Search for the cell housing the specified text and yield its (x, y) center coordinate. 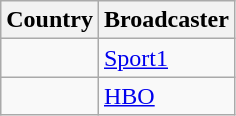
Sport1 (166, 58)
Broadcaster (166, 20)
HBO (166, 96)
Country (50, 20)
